Pinpoint the cell where the given text exists, returning its (X, Y) midpoint coordinate. 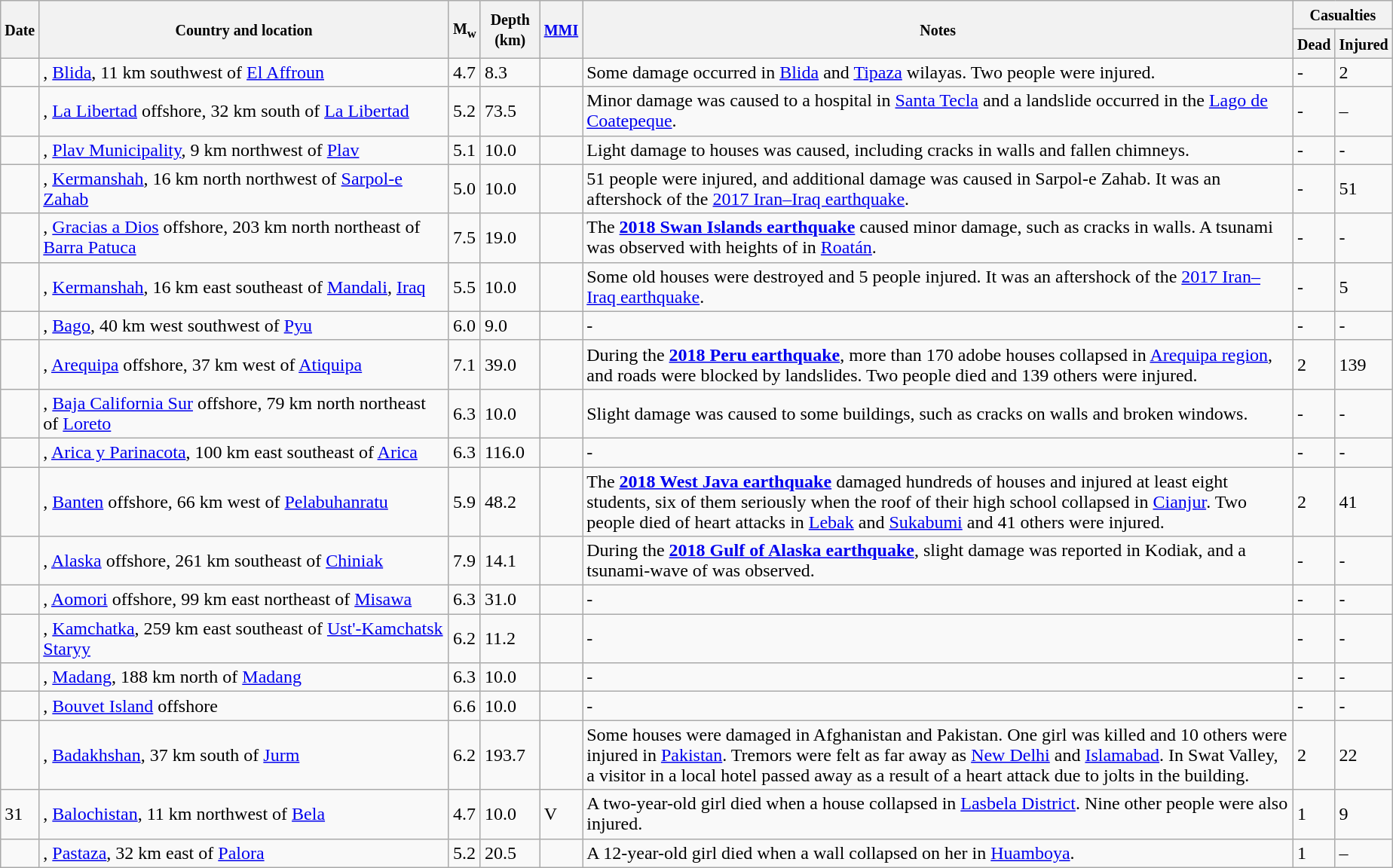
7.5 (464, 238)
Date (20, 29)
V (561, 814)
, Gracias a Dios offshore, 203 km north northeast of Barra Patuca (244, 238)
7.9 (464, 561)
19.0 (510, 238)
, La Libertad offshore, 32 km south of La Libertad (244, 112)
Some damage occurred in Blida and Tipaza wilayas. Two people were injured. (938, 72)
Dead (1314, 44)
, Bago, 40 km west southwest of Pyu (244, 325)
Injured (1364, 44)
7.1 (464, 365)
A 12-year-old girl died when a wall collapsed on her in Huamboya. (938, 853)
51 (1364, 188)
Notes (938, 29)
11.2 (510, 639)
48.2 (510, 502)
A two-year-old girl died when a house collapsed in Lasbela District. Nine other people were also injured. (938, 814)
9.0 (510, 325)
, Blida, 11 km southwest of El Affroun (244, 72)
5 (1364, 286)
Mw (464, 29)
5.9 (464, 502)
5.0 (464, 188)
, Kermanshah, 16 km east southeast of Mandali, Iraq (244, 286)
The 2018 Swan Islands earthquake caused minor damage, such as cracks in walls. A tsunami was observed with heights of in Roatán. (938, 238)
, Alaska offshore, 261 km southeast of Chiniak (244, 561)
5.5 (464, 286)
39.0 (510, 365)
5.1 (464, 150)
6.0 (464, 325)
73.5 (510, 112)
41 (1364, 502)
51 people were injured, and additional damage was caused in Sarpol-e Zahab. It was an aftershock of the 2017 Iran–Iraq earthquake. (938, 188)
, Bouvet Island offshore (244, 706)
, Plav Municipality, 9 km northwest of Plav (244, 150)
, Pastaza, 32 km east of Palora (244, 853)
, Arequipa offshore, 37 km west of Atiquipa (244, 365)
, Arica y Parinacota, 100 km east southeast of Arica (244, 452)
14.1 (510, 561)
8.3 (510, 72)
, Balochistan, 11 km northwest of Bela (244, 814)
139 (1364, 365)
116.0 (510, 452)
9 (1364, 814)
31 (20, 814)
Casualties (1342, 15)
Light damage to houses was caused, including cracks in walls and fallen chimneys. (938, 150)
20.5 (510, 853)
, Kamchatka, 259 km east southeast of Ust'-Kamchatsk Staryy (244, 639)
, Madang, 188 km north of Madang (244, 677)
, Badakhshan, 37 km south of Jurm (244, 755)
, Banten offshore, 66 km west of Pelabuhanratu (244, 502)
, Baja California Sur offshore, 79 km north northeast of Loreto (244, 413)
Minor damage was caused to a hospital in Santa Tecla and a landslide occurred in the Lago de Coatepeque. (938, 112)
During the 2018 Gulf of Alaska earthquake, slight damage was reported in Kodiak, and a tsunami-wave of was observed. (938, 561)
193.7 (510, 755)
MMI (561, 29)
22 (1364, 755)
Some old houses were destroyed and 5 people injured. It was an aftershock of the 2017 Iran–Iraq earthquake. (938, 286)
, Kermanshah, 16 km north northwest of Sarpol-e Zahab (244, 188)
Country and location (244, 29)
, Aomori offshore, 99 km east northeast of Misawa (244, 600)
31.0 (510, 600)
Depth (km) (510, 29)
Slight damage was caused to some buildings, such as cracks on walls and broken windows. (938, 413)
6.6 (464, 706)
